Provide the (X, Y) coordinate of the cell's center where the given text is located.  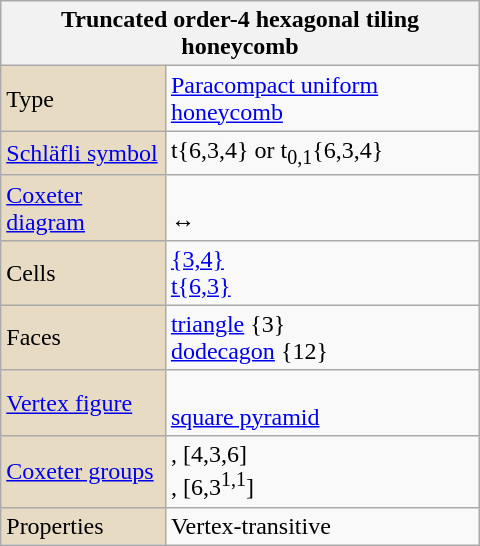
triangle {3}dodecagon {12} (322, 338)
Schläfli symbol (84, 153)
Faces (84, 338)
Vertex-transitive (322, 526)
Cells (84, 272)
, [4,3,6], [6,31,1] (322, 471)
square pyramid (322, 402)
Coxeter diagram (84, 208)
Coxeter groups (84, 471)
{3,4} t{6,3} (322, 272)
Vertex figure (84, 402)
↔ (322, 208)
Properties (84, 526)
t{6,3,4} or t0,1{6,3,4} (322, 153)
Paracompact uniform honeycomb (322, 98)
Truncated order-4 hexagonal tiling honeycomb (240, 34)
Type (84, 98)
